Capture the cell that displays the provided text and extract its (x, y) central coordinate. 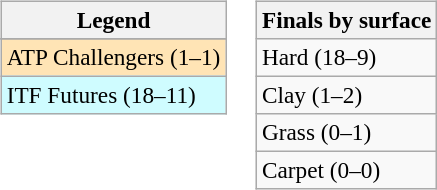
Hard (18–9) (347, 57)
Clay (1–2) (347, 95)
Grass (0–1) (347, 133)
Carpet (0–0) (347, 171)
Finals by surface (347, 20)
Legend (114, 20)
ITF Futures (18–11) (114, 95)
ATP Challengers (1–1) (114, 57)
